Detect which cell encompasses the target text, then output its (x, y) center coordinate. 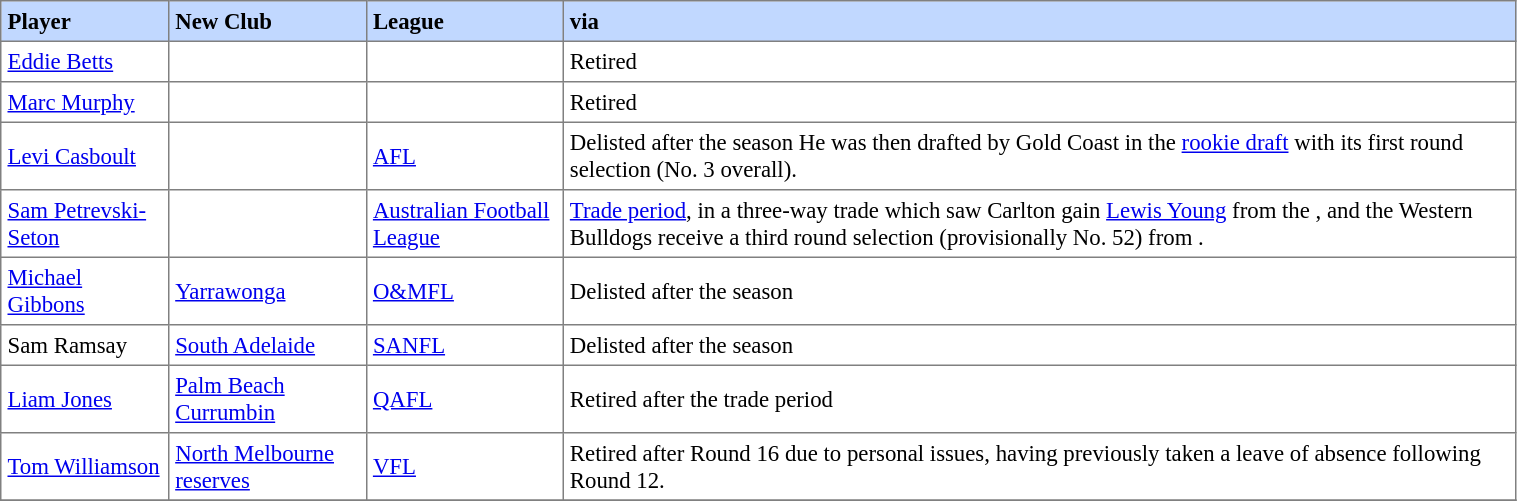
Yarrawonga (267, 291)
Liam Jones (85, 399)
Michael Gibbons (85, 291)
Australian Football League (464, 224)
League (464, 21)
AFL (464, 156)
QAFL (464, 399)
Sam Ramsay (85, 345)
SANFL (464, 345)
Player (85, 21)
Delisted after the season He was then drafted by Gold Coast in the rookie draft with its first round selection (No. 3 overall). (1040, 156)
via (1040, 21)
VFL (464, 467)
North Melbourne reserves (267, 467)
Retired after Round 16 due to personal issues, having previously taken a leave of absence following Round 12. (1040, 467)
Retired after the trade period (1040, 399)
Marc Murphy (85, 102)
Tom Williamson (85, 467)
New Club (267, 21)
Sam Petrevski-Seton (85, 224)
Palm Beach Currumbin (267, 399)
South Adelaide (267, 345)
O&MFL (464, 291)
Levi Casboult (85, 156)
Eddie Betts (85, 61)
